Search for the cell housing the specified text and yield its [x, y] center coordinate. 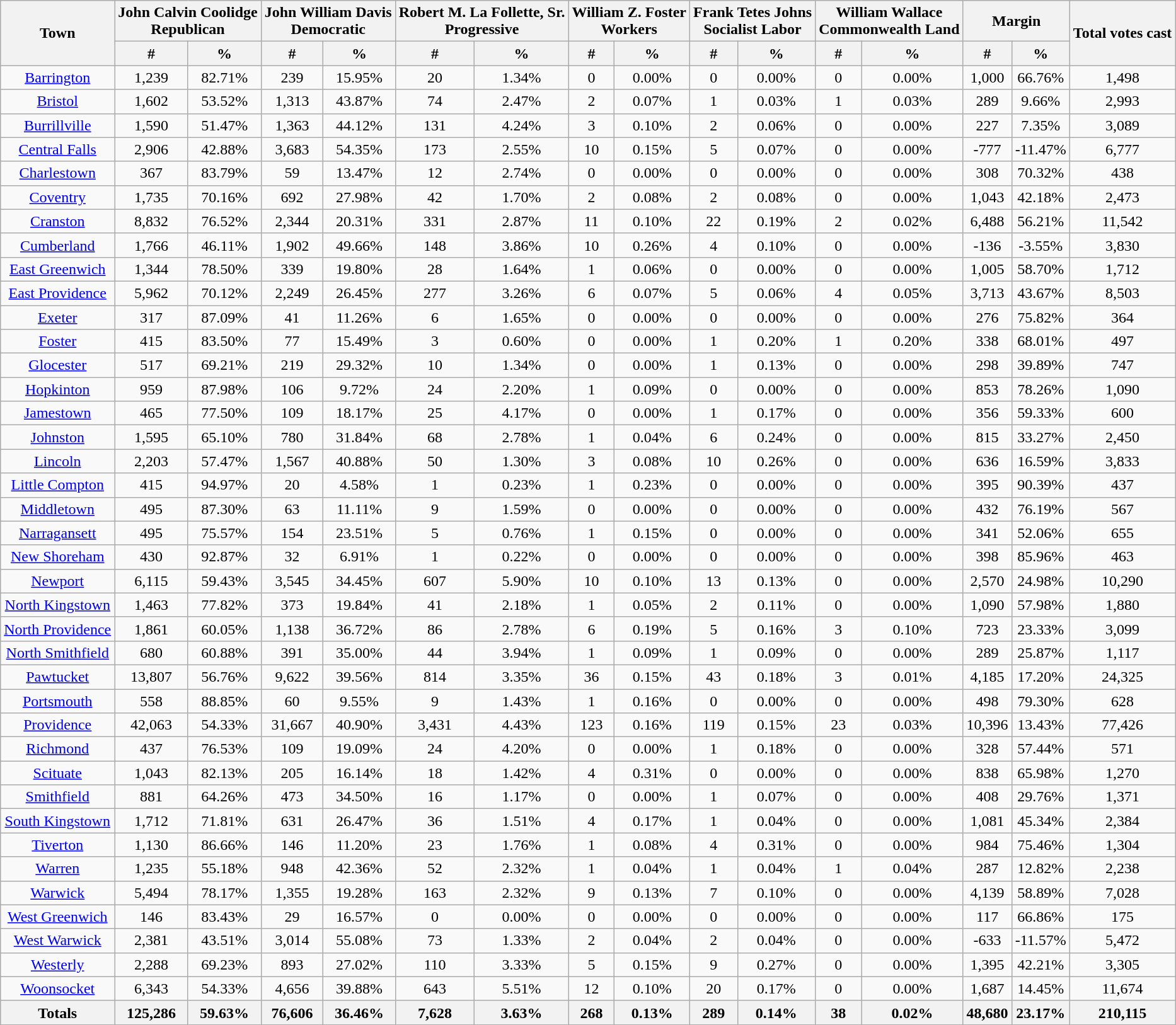
42,063 [151, 725]
498 [987, 701]
814 [435, 677]
2,384 [1122, 821]
Foster [58, 341]
70.32% [1041, 173]
75.46% [1041, 845]
1,602 [151, 101]
36.46% [359, 1012]
74 [435, 101]
517 [151, 365]
7.35% [1041, 125]
60 [292, 701]
6,777 [1122, 149]
268 [591, 1012]
838 [987, 773]
86.66% [224, 845]
4.20% [522, 749]
40.88% [359, 461]
356 [987, 413]
38 [838, 1012]
9.55% [359, 701]
2.20% [522, 389]
Robert M. La Follette, Sr.Progressive [481, 21]
77.50% [224, 413]
1.43% [522, 701]
19.09% [359, 749]
25.87% [1041, 653]
70.12% [224, 293]
51.47% [224, 125]
3.94% [522, 653]
39.56% [359, 677]
16 [435, 797]
76,606 [292, 1012]
22 [713, 221]
398 [987, 557]
1,766 [151, 245]
1,270 [1122, 773]
607 [435, 581]
0.27% [776, 965]
52 [435, 869]
87.98% [224, 389]
780 [292, 437]
79.30% [1041, 701]
East Greenwich [58, 269]
29 [292, 917]
William WallaceCommonwealth Land [889, 21]
1,355 [292, 893]
23.33% [1041, 629]
4.24% [522, 125]
43.67% [1041, 293]
42.21% [1041, 965]
2.55% [522, 149]
1,117 [1122, 653]
2,288 [151, 965]
83.50% [224, 341]
69.23% [224, 965]
13,807 [151, 677]
331 [435, 221]
83.43% [224, 917]
1,735 [151, 197]
1,902 [292, 245]
36.72% [359, 629]
77 [292, 341]
3.26% [522, 293]
2.87% [522, 221]
1,239 [151, 77]
3,830 [1122, 245]
10,290 [1122, 581]
60.88% [224, 653]
328 [987, 749]
5.51% [522, 988]
473 [292, 797]
78.17% [224, 893]
27.02% [359, 965]
4,185 [987, 677]
5,494 [151, 893]
2,473 [1122, 197]
631 [292, 821]
341 [987, 533]
24.98% [1041, 581]
Westerly [58, 965]
1,687 [987, 988]
57.98% [1041, 605]
1,138 [292, 629]
131 [435, 125]
3.35% [522, 677]
13.47% [359, 173]
1,235 [151, 869]
75.82% [1041, 317]
558 [151, 701]
Glocester [58, 365]
984 [987, 845]
Warren [58, 869]
16.57% [359, 917]
881 [151, 797]
70.16% [224, 197]
125,286 [151, 1012]
Totals [58, 1012]
Pawtucket [58, 677]
Tiverton [58, 845]
3,713 [987, 293]
65.10% [224, 437]
628 [1122, 701]
11,674 [1122, 988]
298 [987, 365]
853 [987, 389]
12.82% [1041, 869]
210,115 [1122, 1012]
1,395 [987, 965]
567 [1122, 509]
11.11% [359, 509]
52.06% [1041, 533]
0.01% [913, 677]
571 [1122, 749]
1,363 [292, 125]
76.53% [224, 749]
Narragansett [58, 533]
692 [292, 197]
655 [1122, 533]
643 [435, 988]
Charlestown [58, 173]
277 [435, 293]
-136 [987, 245]
3.86% [522, 245]
9.66% [1041, 101]
317 [151, 317]
19.28% [359, 893]
Little Compton [58, 485]
9.72% [359, 389]
1.76% [522, 845]
18 [435, 773]
367 [151, 173]
65.98% [1041, 773]
34.50% [359, 797]
35.00% [359, 653]
1,344 [151, 269]
2.18% [522, 605]
1,313 [292, 101]
432 [987, 509]
Johnston [58, 437]
71.81% [224, 821]
1,000 [987, 77]
10,396 [987, 725]
75.57% [224, 533]
364 [1122, 317]
Newport [58, 581]
Richmond [58, 749]
55.18% [224, 869]
959 [151, 389]
Barrington [58, 77]
24,325 [1122, 677]
North Providence [58, 629]
69.21% [224, 365]
-3.55% [1041, 245]
6,115 [151, 581]
39.89% [1041, 365]
42.88% [224, 149]
7,628 [435, 1012]
1.70% [522, 197]
94.97% [224, 485]
45.34% [1041, 821]
Providence [58, 725]
Total votes cast [1122, 33]
58.70% [1041, 269]
4.17% [522, 413]
2,238 [1122, 869]
1.33% [522, 941]
1,463 [151, 605]
239 [292, 77]
1.59% [522, 509]
1,861 [151, 629]
308 [987, 173]
90.39% [1041, 485]
59.63% [224, 1012]
92.87% [224, 557]
600 [1122, 413]
173 [435, 149]
29.32% [359, 365]
2.47% [522, 101]
Woonsocket [58, 988]
154 [292, 533]
42 [435, 197]
55.08% [359, 941]
3,545 [292, 581]
227 [987, 125]
83.79% [224, 173]
John Calvin CoolidgeRepublican [188, 21]
42.36% [359, 869]
63 [292, 509]
175 [1122, 917]
60.05% [224, 629]
77.82% [224, 605]
2,570 [987, 581]
North Kingstown [58, 605]
815 [987, 437]
1.42% [522, 773]
18.17% [359, 413]
1,130 [151, 845]
4.43% [522, 725]
19.84% [359, 605]
-11.47% [1041, 149]
1.17% [522, 797]
58.89% [1041, 893]
85.96% [1041, 557]
13 [713, 581]
66.76% [1041, 77]
43.51% [224, 941]
77,426 [1122, 725]
86 [435, 629]
87.09% [224, 317]
5,962 [151, 293]
0.11% [776, 605]
3.33% [522, 965]
West Greenwich [58, 917]
0.76% [522, 533]
16.59% [1041, 461]
3,099 [1122, 629]
163 [435, 893]
3.63% [522, 1012]
14.45% [1041, 988]
2,381 [151, 941]
Cumberland [58, 245]
4.58% [359, 485]
0.14% [776, 1012]
Warwick [58, 893]
82.71% [224, 77]
636 [987, 461]
-777 [987, 149]
11.26% [359, 317]
57.44% [1041, 749]
31,667 [292, 725]
57.47% [224, 461]
2.74% [522, 173]
373 [292, 605]
4,139 [987, 893]
North Smithfield [58, 653]
William Z. FosterWorkers [629, 21]
82.13% [224, 773]
-633 [987, 941]
1,498 [1122, 77]
7 [713, 893]
15.49% [359, 341]
19.80% [359, 269]
56.76% [224, 677]
Margin [1016, 21]
1.30% [522, 461]
148 [435, 245]
Scituate [58, 773]
76.19% [1041, 509]
13.43% [1041, 725]
11,542 [1122, 221]
59 [292, 173]
27.98% [359, 197]
76.52% [224, 221]
3,305 [1122, 965]
123 [591, 725]
66.86% [1041, 917]
88.85% [224, 701]
Coventry [58, 197]
John William Davis Democratic [328, 21]
219 [292, 365]
East Providence [58, 293]
106 [292, 389]
Middletown [58, 509]
2,249 [292, 293]
5.90% [522, 581]
56.21% [1041, 221]
26.47% [359, 821]
948 [292, 869]
339 [292, 269]
8,503 [1122, 293]
1.51% [522, 821]
48,680 [987, 1012]
2,203 [151, 461]
26.45% [359, 293]
Frank Tetes JohnsSocialist Labor [752, 21]
1.64% [522, 269]
17.20% [1041, 677]
42.18% [1041, 197]
Town [58, 33]
3,089 [1122, 125]
53.52% [224, 101]
25 [435, 413]
110 [435, 965]
338 [987, 341]
Lincoln [58, 461]
3,683 [292, 149]
15.95% [359, 77]
0.22% [522, 557]
South Kingstown [58, 821]
1,880 [1122, 605]
59.33% [1041, 413]
3,014 [292, 941]
117 [987, 917]
Exeter [58, 317]
44.12% [359, 125]
1,005 [987, 269]
46.11% [224, 245]
78.26% [1041, 389]
2,993 [1122, 101]
680 [151, 653]
1,590 [151, 125]
2,344 [292, 221]
1,371 [1122, 797]
1,304 [1122, 845]
West Warwick [58, 941]
68 [435, 437]
1.65% [522, 317]
34.45% [359, 581]
16.14% [359, 773]
54.35% [359, 149]
463 [1122, 557]
6,488 [987, 221]
50 [435, 461]
6.91% [359, 557]
-11.57% [1041, 941]
408 [987, 797]
33.27% [1041, 437]
0.24% [776, 437]
44 [435, 653]
9,622 [292, 677]
3,833 [1122, 461]
Central Falls [58, 149]
1,567 [292, 461]
49.66% [359, 245]
20.31% [359, 221]
391 [292, 653]
205 [292, 773]
6,343 [151, 988]
Jamestown [58, 413]
Portsmouth [58, 701]
New Shoreham [58, 557]
0.60% [522, 341]
2,450 [1122, 437]
68.01% [1041, 341]
59.43% [224, 581]
64.26% [224, 797]
40.90% [359, 725]
78.50% [224, 269]
Cranston [58, 221]
497 [1122, 341]
11 [591, 221]
23.17% [1041, 1012]
43.87% [359, 101]
747 [1122, 365]
2,906 [151, 149]
87.30% [224, 509]
43 [713, 677]
28 [435, 269]
Hopkinton [58, 389]
119 [713, 725]
73 [435, 941]
Smithfield [58, 797]
395 [987, 485]
5,472 [1122, 941]
23.51% [359, 533]
893 [292, 965]
287 [987, 869]
7,028 [1122, 893]
32 [292, 557]
29.76% [1041, 797]
430 [151, 557]
Bristol [58, 101]
1,081 [987, 821]
438 [1122, 173]
Burrillville [58, 125]
3,431 [435, 725]
276 [987, 317]
1,595 [151, 437]
31.84% [359, 437]
39.88% [359, 988]
4,656 [292, 988]
465 [151, 413]
11.20% [359, 845]
723 [987, 629]
8,832 [151, 221]
